From the cell containing the given text, extract its center point as (x, y) coordinate. 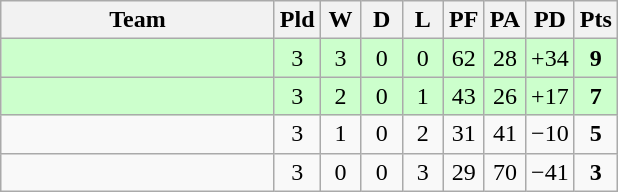
26 (504, 96)
7 (596, 96)
PA (504, 20)
PF (464, 20)
Pld (297, 20)
Pts (596, 20)
29 (464, 172)
5 (596, 134)
+34 (550, 58)
70 (504, 172)
Team (138, 20)
28 (504, 58)
62 (464, 58)
+17 (550, 96)
−10 (550, 134)
PD (550, 20)
D (382, 20)
L (422, 20)
W (340, 20)
−41 (550, 172)
31 (464, 134)
41 (504, 134)
43 (464, 96)
9 (596, 58)
